Output the (x, y) coordinate of the center of the cell containing the given text.  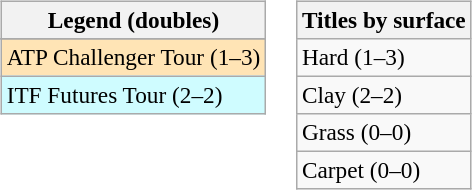
Legend (doubles) (133, 20)
Titles by surface (384, 20)
Grass (0–0) (384, 133)
Hard (1–3) (384, 57)
ITF Futures Tour (2–2) (133, 95)
ATP Challenger Tour (1–3) (133, 57)
Carpet (0–0) (384, 171)
Clay (2–2) (384, 95)
